For the text-containing cell, return its midpoint in (X, Y) coordinate format. 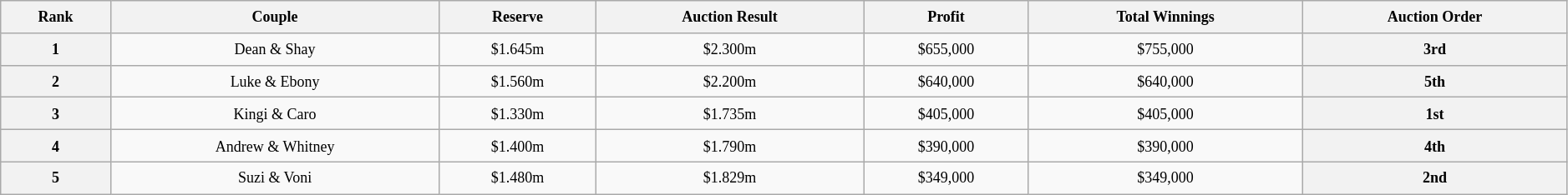
$1.645m (518, 48)
5 (56, 178)
$755,000 (1165, 48)
Andrew & Whitney (274, 145)
Luke & Ebony (274, 82)
Reserve (518, 17)
Suzi & Voni (274, 178)
5th (1435, 82)
$1.560m (518, 82)
Rank (56, 17)
$1.330m (518, 113)
2 (56, 82)
$1.829m (729, 178)
$655,000 (946, 48)
Profit (946, 17)
3 (56, 113)
Auction Result (729, 17)
Total Winnings (1165, 17)
4th (1435, 145)
3rd (1435, 48)
Couple (274, 17)
1 (56, 48)
$2.200m (729, 82)
1st (1435, 113)
Dean & Shay (274, 48)
2nd (1435, 178)
$1.400m (518, 145)
4 (56, 145)
$1.735m (729, 113)
$1.480m (518, 178)
Kingi & Caro (274, 113)
$1.790m (729, 145)
$2.300m (729, 48)
Auction Order (1435, 17)
